Determine the (X, Y) coordinate at the center of the cell enclosing the given text.  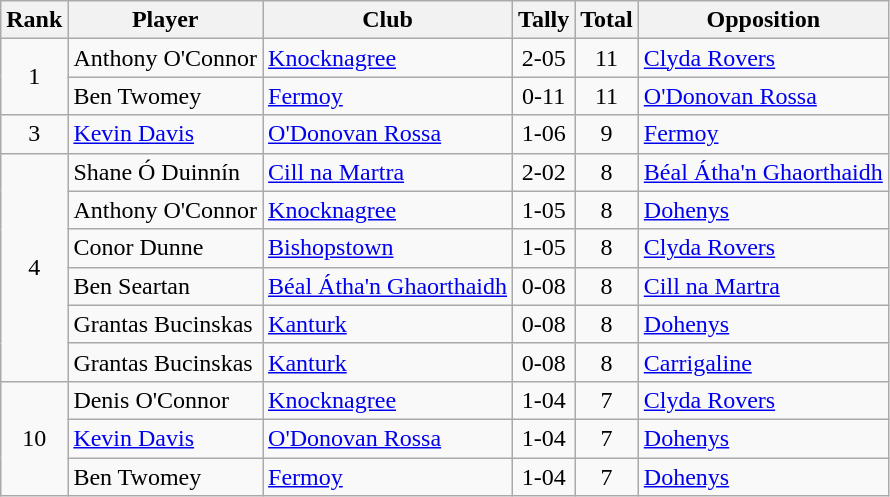
Rank (34, 20)
2-05 (544, 58)
1-06 (544, 134)
Bishopstown (388, 248)
2-02 (544, 172)
Ben Seartan (166, 286)
Club (388, 20)
10 (34, 438)
Total (607, 20)
1 (34, 77)
Tally (544, 20)
Carrigaline (763, 362)
Denis O'Connor (166, 400)
9 (607, 134)
Player (166, 20)
4 (34, 267)
3 (34, 134)
Conor Dunne (166, 248)
0-11 (544, 96)
Shane Ó Duinnín (166, 172)
Opposition (763, 20)
